Capture the cell that displays the provided text and extract its (x, y) central coordinate. 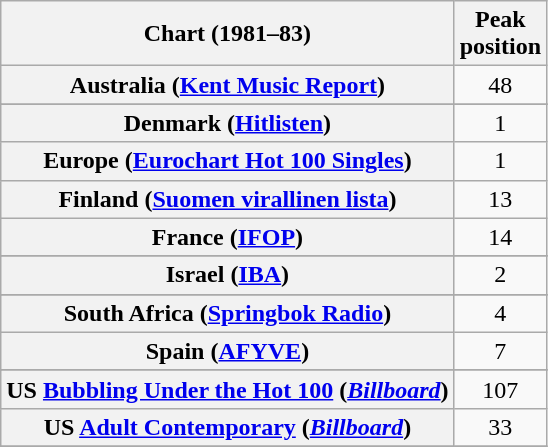
US Bubbling Under the Hot 100 (Billboard) (228, 389)
Europe (Eurochart Hot 100 Singles) (228, 161)
7 (500, 351)
Australia (Kent Music Report) (228, 85)
Finland (Suomen virallinen lista) (228, 199)
2 (500, 275)
Peak position (500, 34)
13 (500, 199)
US Adult Contemporary (Billboard) (228, 427)
14 (500, 237)
33 (500, 427)
South Africa (Springbok Radio) (228, 313)
France (IFOP) (228, 237)
Chart (1981–83) (228, 34)
Denmark (Hitlisten) (228, 123)
48 (500, 85)
Israel (IBA) (228, 275)
4 (500, 313)
Spain (AFYVE) (228, 351)
107 (500, 389)
